Search for the cell housing the specified text and yield its (X, Y) center coordinate. 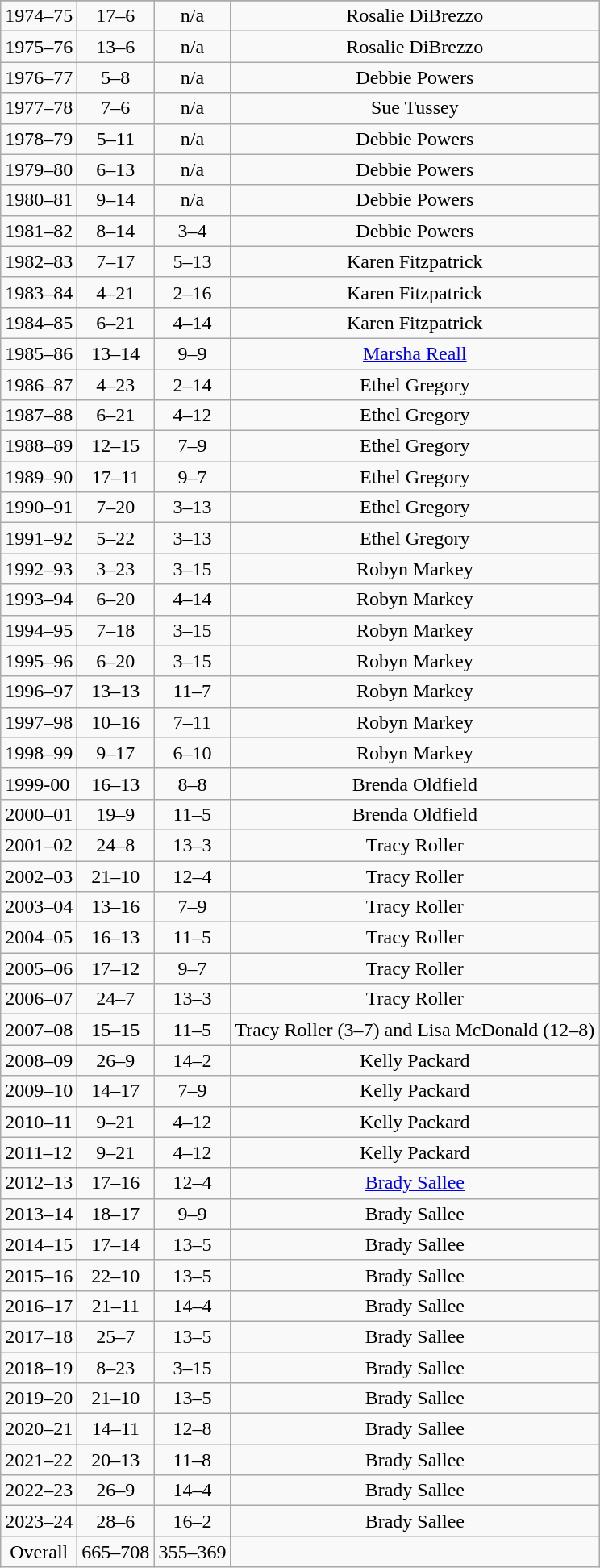
2003–04 (39, 907)
4–23 (116, 385)
1975–76 (39, 47)
1991–92 (39, 538)
2011–12 (39, 1152)
2023–24 (39, 1521)
18–17 (116, 1214)
1989–90 (39, 477)
17–14 (116, 1244)
Overall (39, 1552)
6–10 (192, 753)
2021–22 (39, 1460)
2010–11 (39, 1122)
12–8 (192, 1429)
1997–98 (39, 722)
1988–89 (39, 446)
24–8 (116, 845)
5–22 (116, 538)
6–13 (116, 169)
1980–81 (39, 200)
2012–13 (39, 1183)
1978–79 (39, 139)
1982–83 (39, 261)
17–16 (116, 1183)
14–11 (116, 1429)
7–18 (116, 630)
14–2 (192, 1060)
2004–05 (39, 938)
2019–20 (39, 1399)
21–11 (116, 1306)
9–14 (116, 200)
1995–96 (39, 661)
1986–87 (39, 385)
17–11 (116, 477)
2001–02 (39, 845)
1976–77 (39, 77)
25–7 (116, 1336)
1983–84 (39, 292)
Sue Tussey (415, 108)
2015–16 (39, 1275)
2014–15 (39, 1244)
1984–85 (39, 323)
1998–99 (39, 753)
1990–91 (39, 508)
2016–17 (39, 1306)
2009–10 (39, 1091)
1977–78 (39, 108)
1996–97 (39, 692)
9–17 (116, 753)
11–7 (192, 692)
7–17 (116, 261)
1979–80 (39, 169)
1992–93 (39, 569)
2006–07 (39, 999)
2–16 (192, 292)
19–9 (116, 814)
2002–03 (39, 876)
2017–18 (39, 1336)
13–14 (116, 353)
7–11 (192, 722)
14–17 (116, 1091)
24–7 (116, 999)
16–2 (192, 1521)
10–16 (116, 722)
22–10 (116, 1275)
665–708 (116, 1552)
5–13 (192, 261)
2013–14 (39, 1214)
2–14 (192, 385)
1981–82 (39, 231)
2007–08 (39, 1030)
2020–21 (39, 1429)
8–23 (116, 1368)
Marsha Reall (415, 353)
1987–88 (39, 416)
2005–06 (39, 968)
28–6 (116, 1521)
1993–94 (39, 600)
2000–01 (39, 814)
4–21 (116, 292)
13–6 (116, 47)
355–369 (192, 1552)
7–6 (116, 108)
8–8 (192, 784)
12–15 (116, 446)
1985–86 (39, 353)
2008–09 (39, 1060)
15–15 (116, 1030)
5–11 (116, 139)
17–6 (116, 16)
1974–75 (39, 16)
5–8 (116, 77)
8–14 (116, 231)
2018–19 (39, 1368)
Tracy Roller (3–7) and Lisa McDonald (12–8) (415, 1030)
7–20 (116, 508)
20–13 (116, 1460)
3–23 (116, 569)
1994–95 (39, 630)
17–12 (116, 968)
3–4 (192, 231)
11–8 (192, 1460)
2022–23 (39, 1491)
13–13 (116, 692)
13–16 (116, 907)
1999-00 (39, 784)
